Find where the given text appears and provide that cell's center as (x, y) coordinate. 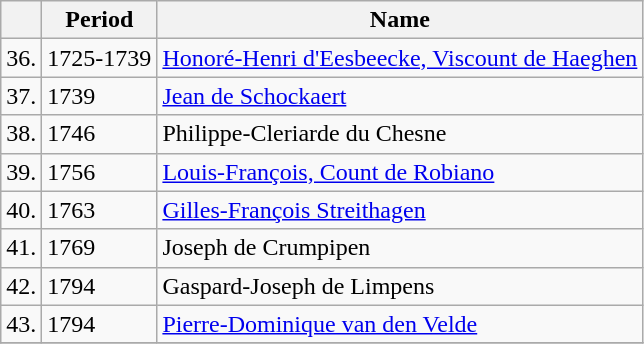
43. (22, 324)
Jean de Schockaert (400, 96)
1739 (100, 96)
Louis-François, Count de Robiano (400, 172)
1725-1739 (100, 58)
Joseph de Crumpipen (400, 248)
42. (22, 286)
1769 (100, 248)
Pierre-Dominique van den Velde (400, 324)
38. (22, 134)
Honoré-Henri d'Eesbeecke, Viscount de Haeghen (400, 58)
36. (22, 58)
40. (22, 210)
Gilles-François Streithagen (400, 210)
1763 (100, 210)
Period (100, 20)
41. (22, 248)
37. (22, 96)
1746 (100, 134)
1756 (100, 172)
Gaspard-Joseph de Limpens (400, 286)
Name (400, 20)
39. (22, 172)
Philippe-Cleriarde du Chesne (400, 134)
